Determine the [x, y] coordinate at the center of the cell enclosing the given text.  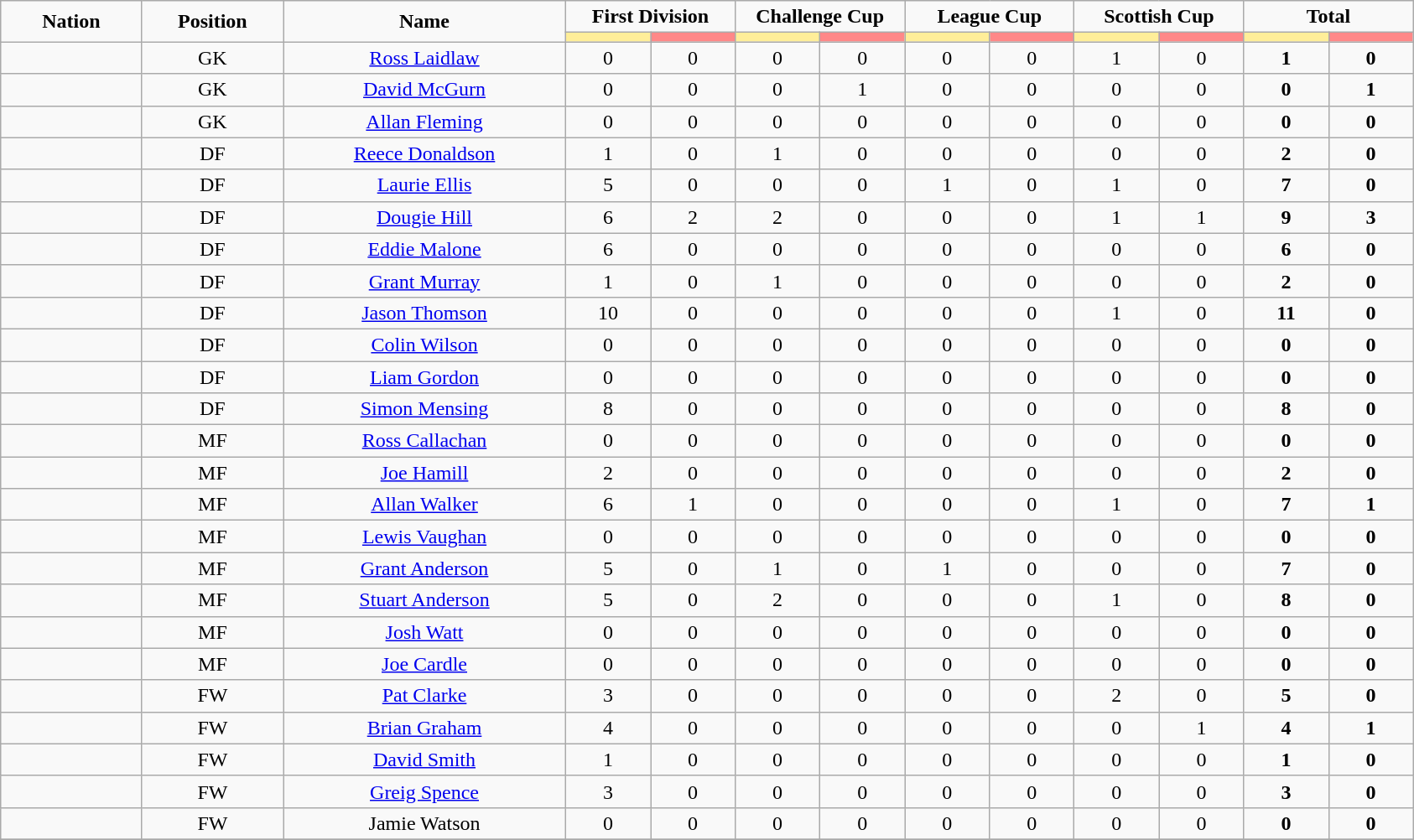
11 [1287, 313]
David Smith [424, 760]
Lewis Vaughan [424, 537]
Jamie Watson [424, 823]
Grant Murray [424, 281]
Nation [71, 22]
Name [424, 22]
League Cup [990, 17]
Eddie Malone [424, 249]
Laurie Ellis [424, 185]
Position [212, 22]
Joe Hamill [424, 473]
Allan Walker [424, 505]
Liam Gordon [424, 376]
Jason Thomson [424, 313]
Ross Laidlaw [424, 58]
Colin Wilson [424, 345]
9 [1287, 217]
David McGurn [424, 90]
Stuart Anderson [424, 600]
Grant Anderson [424, 568]
Scottish Cup [1159, 17]
Dougie Hill [424, 217]
Pat Clarke [424, 696]
Greig Spence [424, 791]
Allan Fleming [424, 122]
10 [607, 313]
Josh Watt [424, 632]
Reece Donaldson [424, 153]
Brian Graham [424, 728]
Ross Callachan [424, 441]
Simon Mensing [424, 409]
Challenge Cup [820, 17]
First Division [650, 17]
Joe Cardle [424, 664]
Total [1328, 17]
